Scan for the cell matching the given text and deliver its [X, Y] coordinate at center. 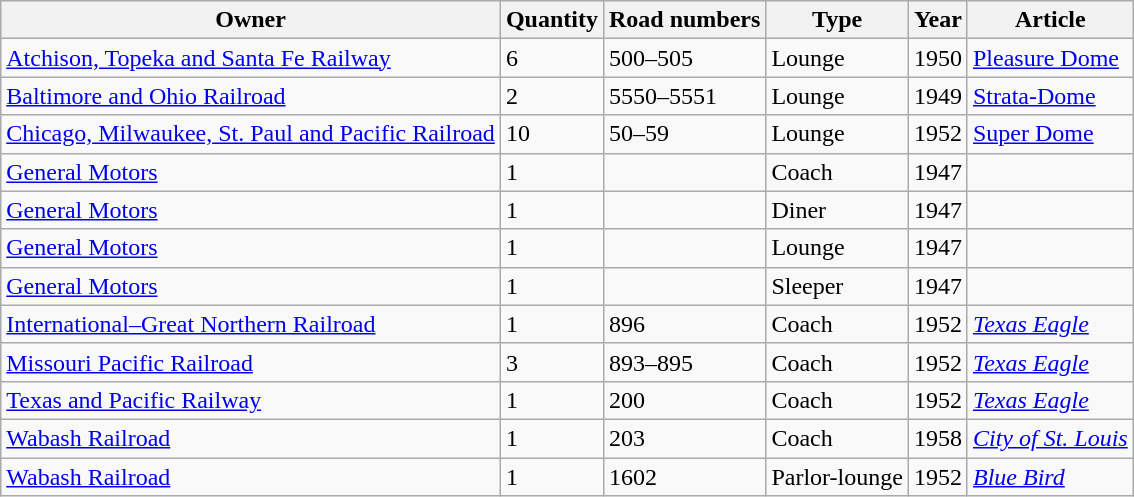
6 [552, 58]
896 [684, 324]
City of St. Louis [1050, 438]
Atchison, Topeka and Santa Fe Railway [251, 58]
5550–5551 [684, 96]
Diner [838, 210]
Road numbers [684, 20]
Quantity [552, 20]
Parlor-lounge [838, 477]
International–Great Northern Railroad [251, 324]
Pleasure Dome [1050, 58]
3 [552, 362]
Article [1050, 20]
10 [552, 134]
1958 [938, 438]
Chicago, Milwaukee, St. Paul and Pacific Railroad [251, 134]
1602 [684, 477]
Strata-Dome [1050, 96]
Super Dome [1050, 134]
Baltimore and Ohio Railroad [251, 96]
Blue Bird [1050, 477]
Owner [251, 20]
1950 [938, 58]
Sleeper [838, 286]
Texas and Pacific Railway [251, 400]
2 [552, 96]
500–505 [684, 58]
893–895 [684, 362]
200 [684, 400]
Type [838, 20]
50–59 [684, 134]
Missouri Pacific Railroad [251, 362]
1949 [938, 96]
Year [938, 20]
203 [684, 438]
